For the text-containing cell, return its midpoint in [x, y] coordinate format. 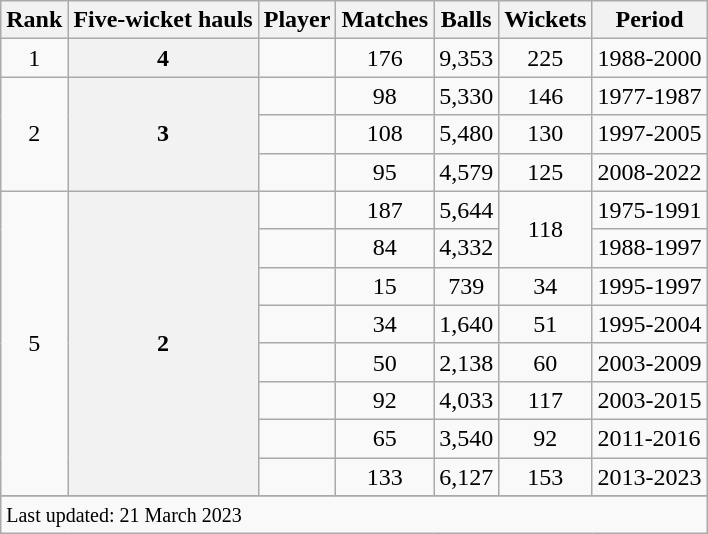
225 [546, 58]
50 [385, 362]
5,480 [466, 134]
Balls [466, 20]
4,579 [466, 172]
6,127 [466, 477]
5,644 [466, 210]
2011-2016 [650, 438]
60 [546, 362]
108 [385, 134]
Period [650, 20]
130 [546, 134]
176 [385, 58]
1997-2005 [650, 134]
187 [385, 210]
1988-2000 [650, 58]
1995-2004 [650, 324]
9,353 [466, 58]
15 [385, 286]
4,033 [466, 400]
95 [385, 172]
2003-2015 [650, 400]
2008-2022 [650, 172]
1995-1997 [650, 286]
98 [385, 96]
2003-2009 [650, 362]
2013-2023 [650, 477]
1988-1997 [650, 248]
4,332 [466, 248]
739 [466, 286]
118 [546, 229]
84 [385, 248]
1,640 [466, 324]
125 [546, 172]
1977-1987 [650, 96]
Matches [385, 20]
1 [34, 58]
153 [546, 477]
146 [546, 96]
133 [385, 477]
1975-1991 [650, 210]
3,540 [466, 438]
Five-wicket hauls [163, 20]
4 [163, 58]
65 [385, 438]
117 [546, 400]
Player [297, 20]
Last updated: 21 March 2023 [354, 515]
Wickets [546, 20]
5,330 [466, 96]
5 [34, 343]
51 [546, 324]
2,138 [466, 362]
3 [163, 134]
Rank [34, 20]
